Extract the (X, Y) coordinate from the center of the cell holding the provided text.  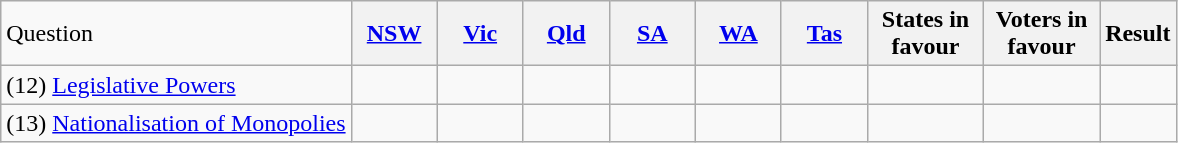
SA (652, 34)
Result (1138, 34)
NSW (394, 34)
Voters in favour (1042, 34)
(12) Legislative Powers (176, 85)
Question (176, 34)
Qld (566, 34)
(13) Nationalisation of Monopolies (176, 123)
WA (738, 34)
Tas (824, 34)
States in favour (925, 34)
Vic (480, 34)
